From the cell containing the given text, extract its center point as [x, y] coordinate. 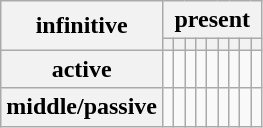
middle/passive [82, 107]
present [213, 20]
active [82, 69]
infinitive [82, 26]
